Detect which cell encompasses the target text, then output its (X, Y) center coordinate. 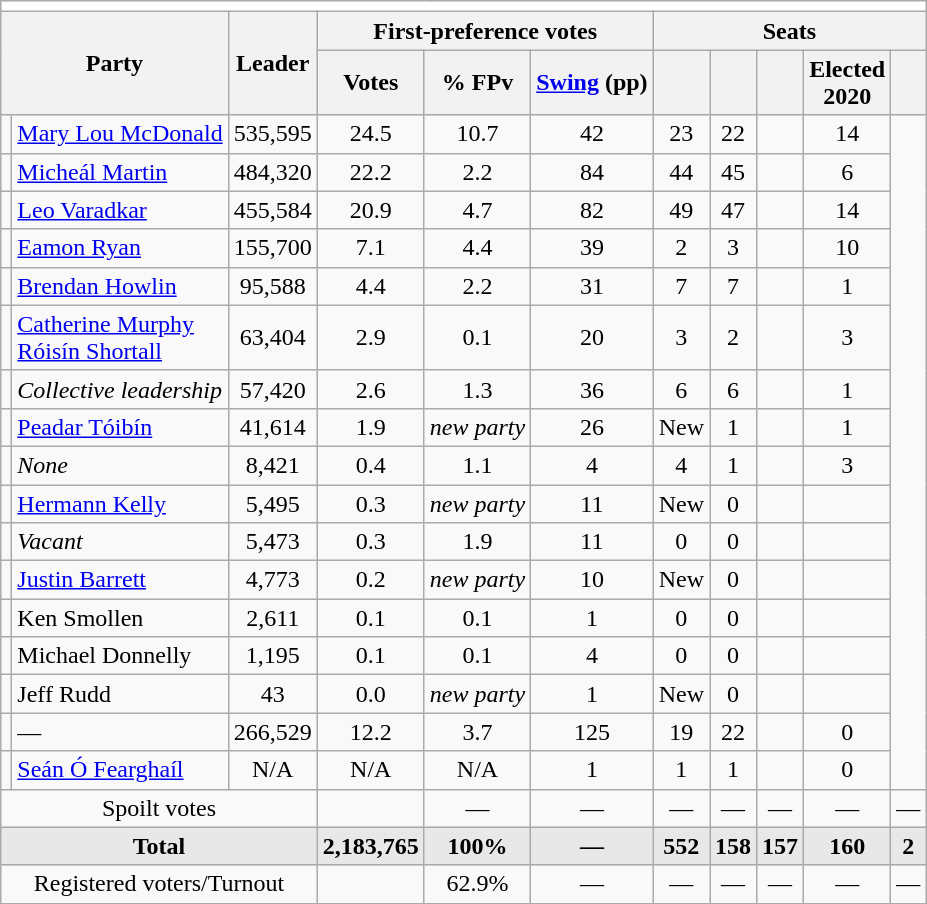
Votes (370, 82)
39 (592, 248)
26 (592, 427)
1.3 (477, 389)
Seats (790, 31)
62.9% (477, 884)
1.1 (477, 465)
47 (734, 210)
57,420 (272, 389)
Seán Ó Fearghaíl (120, 770)
160 (848, 846)
45 (734, 172)
Leader (272, 64)
41,614 (272, 427)
158 (734, 846)
19 (681, 732)
2.6 (370, 389)
157 (780, 846)
Mary Lou McDonald (120, 134)
Jeff Rudd (120, 694)
2,611 (272, 618)
Michael Donnelly (120, 656)
266,529 (272, 732)
4.7 (477, 210)
484,320 (272, 172)
Justin Barrett (120, 580)
84 (592, 172)
455,584 (272, 210)
5,473 (272, 542)
4,773 (272, 580)
44 (681, 172)
2.9 (370, 338)
Eamon Ryan (120, 248)
Registered voters/Turnout (159, 884)
0.0 (370, 694)
Ken Smollen (120, 618)
20 (592, 338)
42 (592, 134)
49 (681, 210)
31 (592, 286)
Swing (pp) (592, 82)
24.5 (370, 134)
82 (592, 210)
63,404 (272, 338)
5,495 (272, 503)
Micheál Martin (120, 172)
22.2 (370, 172)
Elected2020 (848, 82)
535,595 (272, 134)
% FPv (477, 82)
8,421 (272, 465)
552 (681, 846)
23 (681, 134)
First-preference votes (485, 31)
Peadar Tóibín (120, 427)
Spoilt votes (159, 808)
95,588 (272, 286)
1,195 (272, 656)
Party (114, 64)
125 (592, 732)
Collective leadership (120, 389)
2,183,765 (370, 846)
155,700 (272, 248)
Hermann Kelly (120, 503)
Catherine MurphyRóisín Shortall (120, 338)
Leo Varadkar (120, 210)
10.7 (477, 134)
12.2 (370, 732)
20.9 (370, 210)
7.1 (370, 248)
Vacant (120, 542)
36 (592, 389)
0.4 (370, 465)
None (120, 465)
0.2 (370, 580)
3.7 (477, 732)
Brendan Howlin (120, 286)
100% (477, 846)
Total (159, 846)
43 (272, 694)
